Return (X, Y) of the center of cell containing provided text 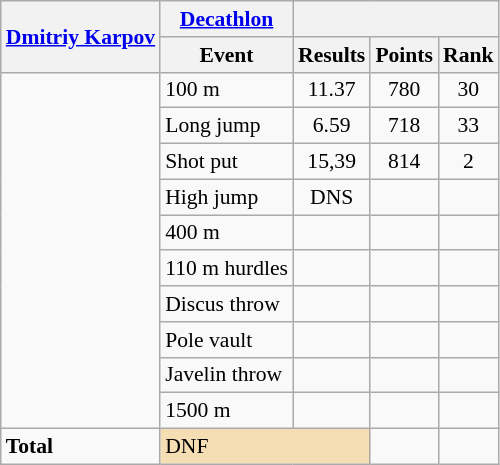
1500 m (226, 411)
Rank (468, 55)
15,39 (332, 162)
11.37 (332, 90)
DNS (332, 197)
Pole vault (226, 340)
33 (468, 126)
Total (80, 447)
Dmitriy Karpov (80, 36)
780 (404, 90)
DNF (265, 447)
6.59 (332, 126)
400 m (226, 233)
30 (468, 90)
Javelin throw (226, 375)
Shot put (226, 162)
Event (226, 55)
Results (332, 55)
High jump (226, 197)
814 (404, 162)
110 m hurdles (226, 269)
Long jump (226, 126)
2 (468, 162)
Decathlon (226, 19)
100 m (226, 90)
718 (404, 126)
Discus throw (226, 304)
Points (404, 55)
